Scan for the cell matching the given text and deliver its (x, y) coordinate at center. 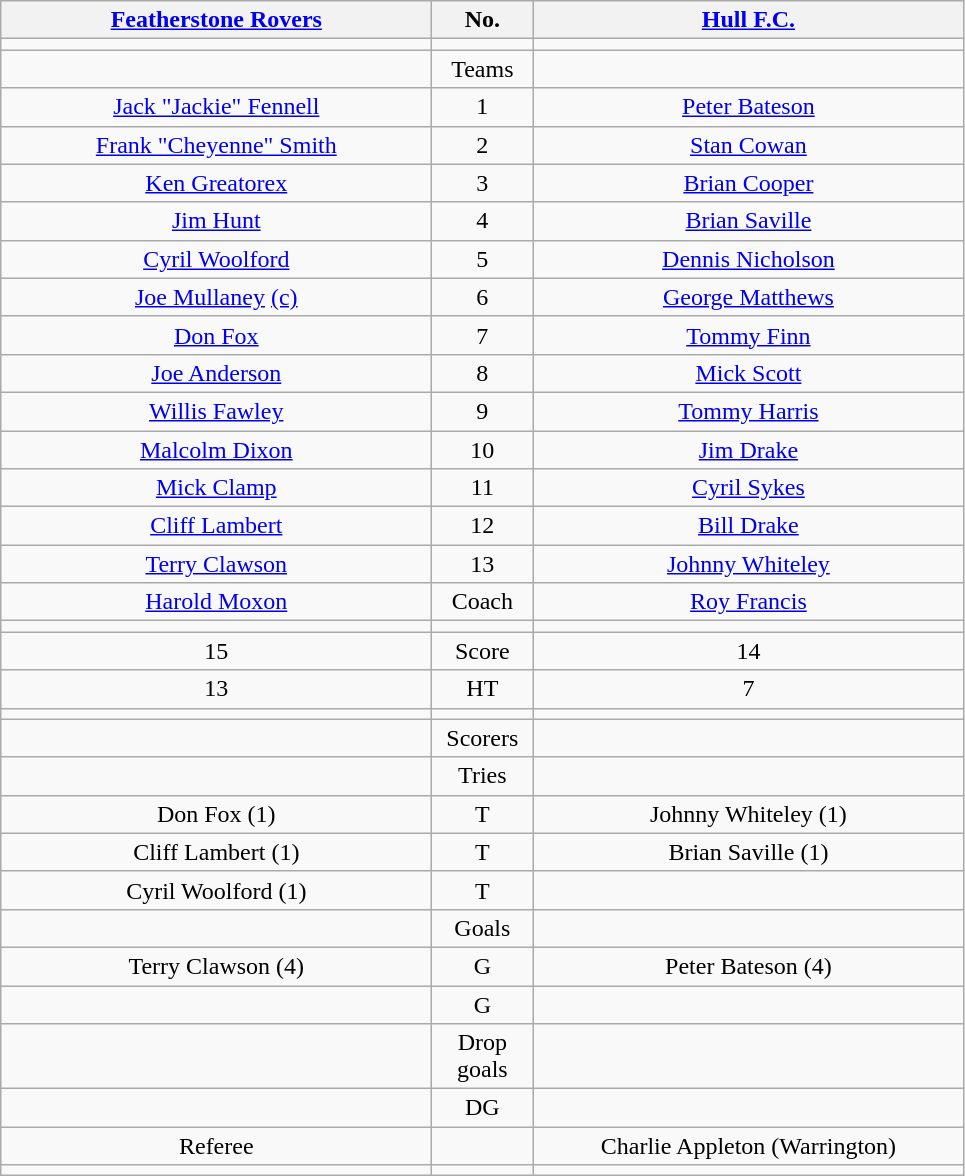
Don Fox (216, 335)
Joe Anderson (216, 373)
9 (482, 411)
Willis Fawley (216, 411)
Frank "Cheyenne" Smith (216, 145)
1 (482, 107)
Johnny Whiteley (1) (748, 814)
Joe Mullaney (c) (216, 297)
Brian Cooper (748, 183)
8 (482, 373)
12 (482, 526)
HT (482, 689)
15 (216, 651)
Ken Greatorex (216, 183)
Cyril Woolford (216, 259)
Coach (482, 602)
Referee (216, 1146)
Tries (482, 776)
6 (482, 297)
Teams (482, 69)
Brian Saville (748, 221)
5 (482, 259)
Hull F.C. (748, 20)
Featherstone Rovers (216, 20)
Mick Clamp (216, 488)
Brian Saville (1) (748, 852)
10 (482, 449)
Peter Bateson (748, 107)
Harold Moxon (216, 602)
Roy Francis (748, 602)
Cyril Woolford (1) (216, 890)
Mick Scott (748, 373)
Scorers (482, 738)
No. (482, 20)
3 (482, 183)
Terry Clawson (4) (216, 966)
Cliff Lambert (1) (216, 852)
Score (482, 651)
Jim Hunt (216, 221)
Goals (482, 928)
DG (482, 1108)
Cliff Lambert (216, 526)
Terry Clawson (216, 564)
Dennis Nicholson (748, 259)
Johnny Whiteley (748, 564)
Jack "Jackie" Fennell (216, 107)
Drop goals (482, 1056)
14 (748, 651)
Tommy Finn (748, 335)
Cyril Sykes (748, 488)
Malcolm Dixon (216, 449)
Don Fox (1) (216, 814)
Tommy Harris (748, 411)
2 (482, 145)
4 (482, 221)
Stan Cowan (748, 145)
Jim Drake (748, 449)
Bill Drake (748, 526)
Peter Bateson (4) (748, 966)
Charlie Appleton (Warrington) (748, 1146)
George Matthews (748, 297)
11 (482, 488)
